Search for the cell housing the specified text and yield its (X, Y) center coordinate. 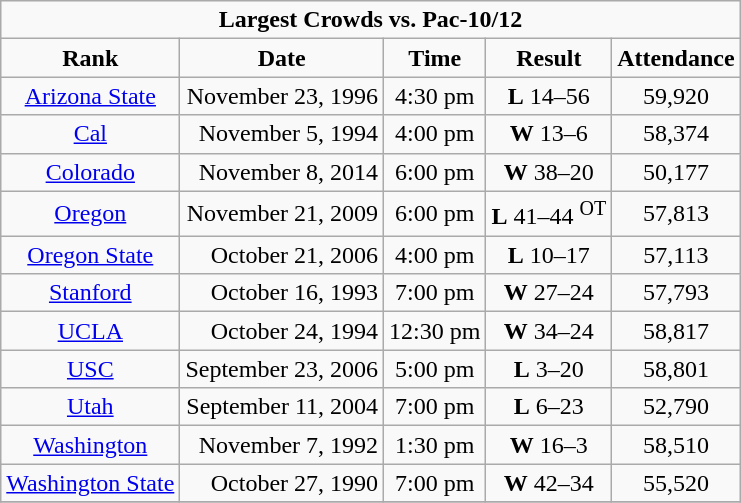
W 38–20 (549, 172)
October 24, 1994 (282, 331)
5:00 pm (435, 369)
59,920 (676, 96)
September 23, 2006 (282, 369)
USC (90, 369)
58,817 (676, 331)
UCLA (90, 331)
Washington State (90, 483)
September 11, 2004 (282, 407)
Stanford (90, 293)
Time (435, 58)
Oregon State (90, 255)
L 3–20 (549, 369)
W 42–34 (549, 483)
12:30 pm (435, 331)
October 27, 1990 (282, 483)
Utah (90, 407)
L 6–23 (549, 407)
L 14–56 (549, 96)
Largest Crowds vs. Pac-10/12 (370, 20)
Cal (90, 134)
W 16–3 (549, 445)
November 7, 1992 (282, 445)
L 10–17 (549, 255)
Colorado (90, 172)
50,177 (676, 172)
57,793 (676, 293)
November 21, 2009 (282, 214)
55,520 (676, 483)
W 27–24 (549, 293)
October 16, 1993 (282, 293)
November 8, 2014 (282, 172)
W 34–24 (549, 331)
1:30 pm (435, 445)
58,510 (676, 445)
52,790 (676, 407)
58,374 (676, 134)
4:30 pm (435, 96)
W 13–6 (549, 134)
October 21, 2006 (282, 255)
Oregon (90, 214)
58,801 (676, 369)
Rank (90, 58)
November 23, 1996 (282, 96)
Washington (90, 445)
Date (282, 58)
November 5, 1994 (282, 134)
57,813 (676, 214)
L 41–44 OT (549, 214)
Arizona State (90, 96)
Attendance (676, 58)
Result (549, 58)
57,113 (676, 255)
